Capture the cell that displays the provided text and extract its [X, Y] central coordinate. 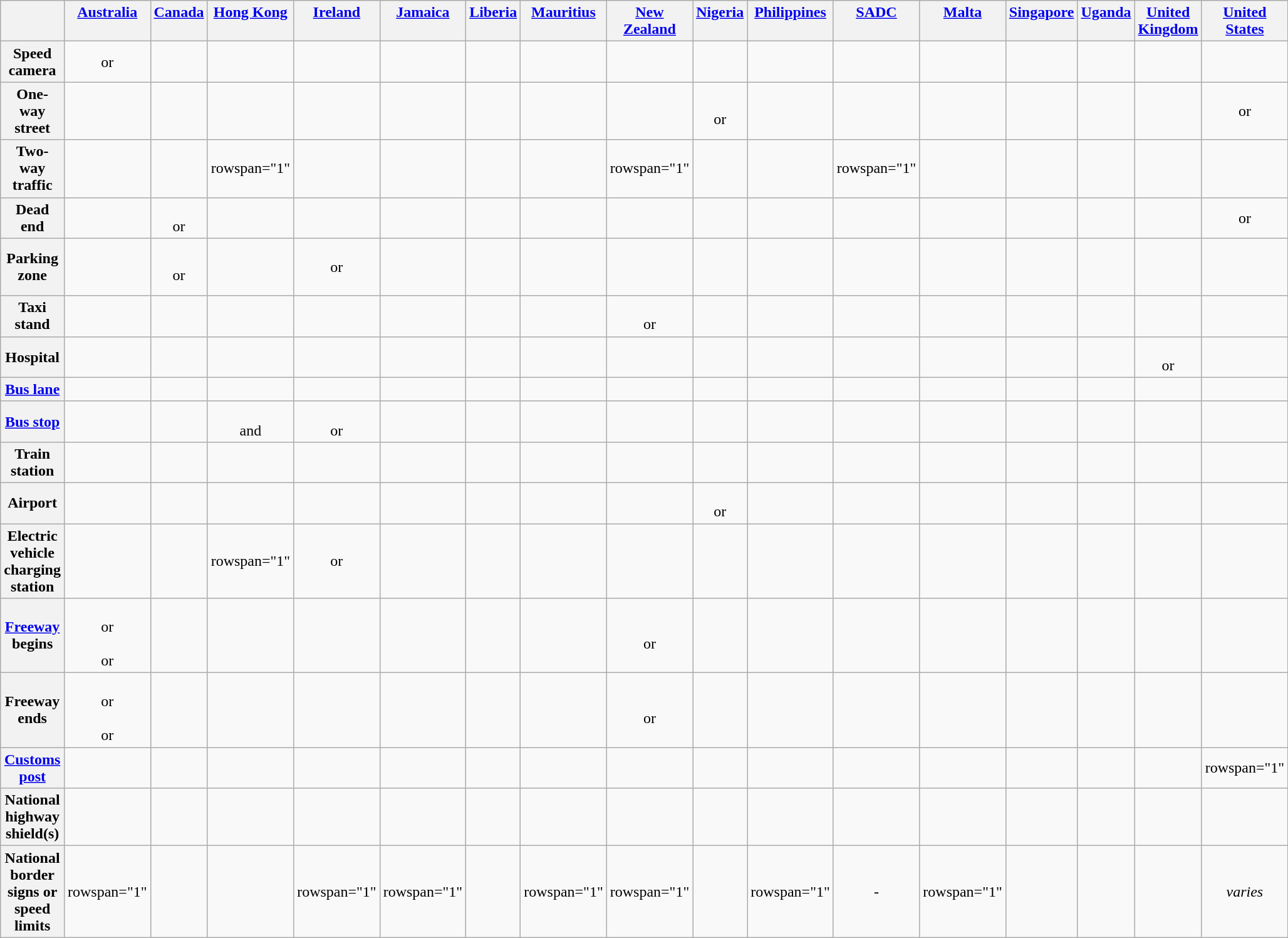
varies [1245, 892]
Liberia [494, 21]
Hong Kong [251, 21]
Ireland [337, 21]
United Kingdom [1168, 21]
Canada [179, 21]
- [876, 892]
One-waystreet [33, 111]
Uganda [1106, 21]
Dead end [33, 218]
Two-way traffic [33, 169]
Philippines [791, 21]
SADC [876, 21]
Singapore [1041, 21]
Nationalbordersigns or speed limits [33, 892]
Bus stop [33, 421]
United States [1245, 21]
New Zealand [650, 21]
Parking zone [33, 267]
Customspost [33, 768]
Australia [107, 21]
Hospital [33, 357]
Malta [963, 21]
Bus lane [33, 389]
Electric vehicle charging station [33, 561]
Airport [33, 503]
Mauritius [564, 21]
Nationalhighwayshield(s) [33, 817]
Taxi stand [33, 316]
Speedcamera [33, 61]
Nigeria [720, 21]
Freeway ends [33, 711]
and [251, 421]
Jamaica [423, 21]
Train station [33, 462]
Freeway begins [33, 635]
